Return (X, Y) of the center of cell containing provided text 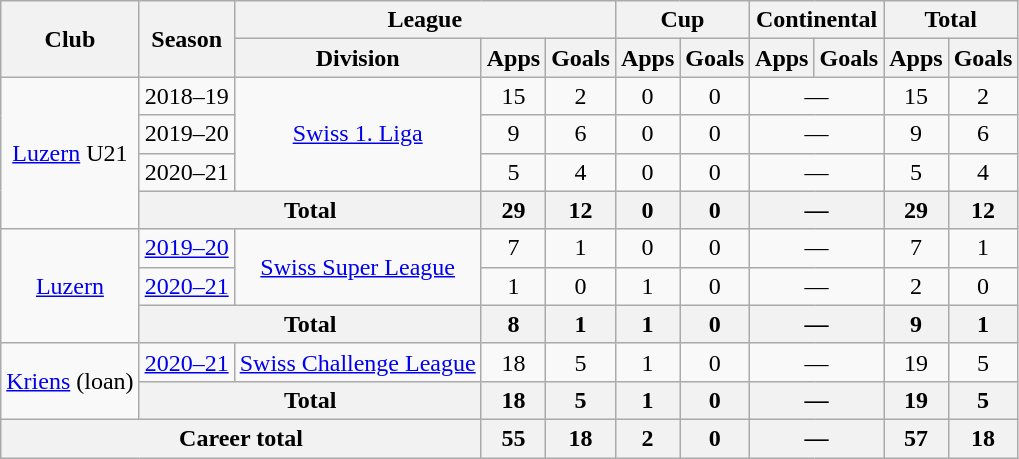
Swiss Challenge League (358, 362)
2018–19 (186, 96)
Kriens (loan) (70, 381)
55 (513, 438)
57 (916, 438)
Swiss Super League (358, 267)
Swiss 1. Liga (358, 134)
Cup (682, 20)
8 (513, 324)
Continental (817, 20)
Division (358, 58)
Season (186, 39)
Luzern U21 (70, 153)
Club (70, 39)
Luzern (70, 286)
Career total (241, 438)
League (424, 20)
